Locate the cell with the specified text and output its [X, Y] center coordinate. 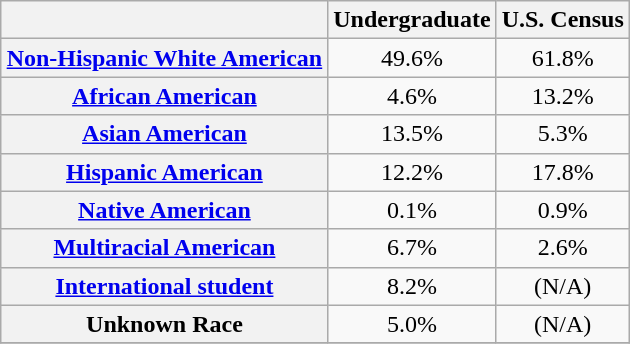
Asian American [164, 134]
8.2% [412, 286]
12.2% [412, 172]
U.S. Census [562, 20]
Unknown Race [164, 324]
5.3% [562, 134]
International student [164, 286]
13.5% [412, 134]
17.8% [562, 172]
Non-Hispanic White American [164, 58]
5.0% [412, 324]
4.6% [412, 96]
0.9% [562, 210]
Undergraduate [412, 20]
Hispanic American [164, 172]
6.7% [412, 248]
13.2% [562, 96]
61.8% [562, 58]
0.1% [412, 210]
Native American [164, 210]
African American [164, 96]
Multiracial American [164, 248]
49.6% [412, 58]
2.6% [562, 248]
